Pinpoint the cell where the given text exists, returning its (x, y) midpoint coordinate. 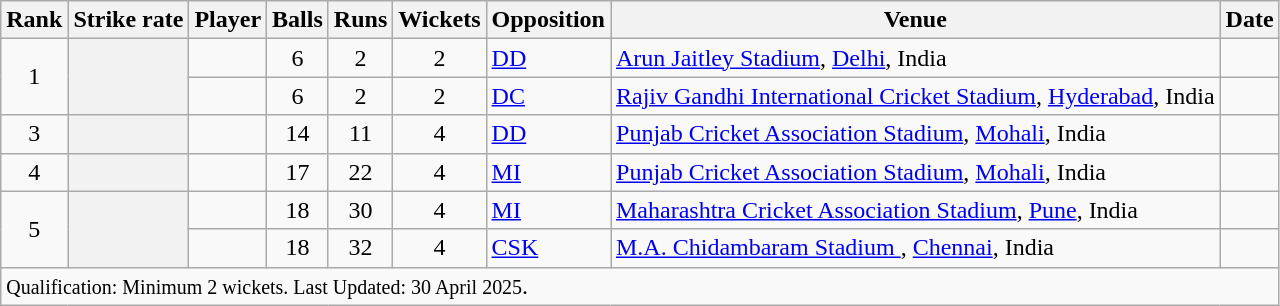
5 (34, 229)
Rank (34, 20)
1 (34, 77)
Date (1250, 20)
11 (360, 134)
CSK (548, 248)
30 (360, 210)
M.A. Chidambaram Stadium , Chennai, India (915, 248)
Player (228, 20)
3 (34, 134)
Wickets (440, 20)
Runs (360, 20)
22 (360, 172)
Opposition (548, 20)
Balls (298, 20)
DC (548, 96)
Venue (915, 20)
14 (298, 134)
Arun Jaitley Stadium, Delhi, India (915, 58)
Qualification: Minimum 2 wickets. Last Updated: 30 April 2025. (640, 286)
Rajiv Gandhi International Cricket Stadium, Hyderabad, India (915, 96)
32 (360, 248)
Maharashtra Cricket Association Stadium, Pune, India (915, 210)
17 (298, 172)
Strike rate (128, 20)
